Extract the [X, Y] coordinate from the center of the cell holding the provided text.  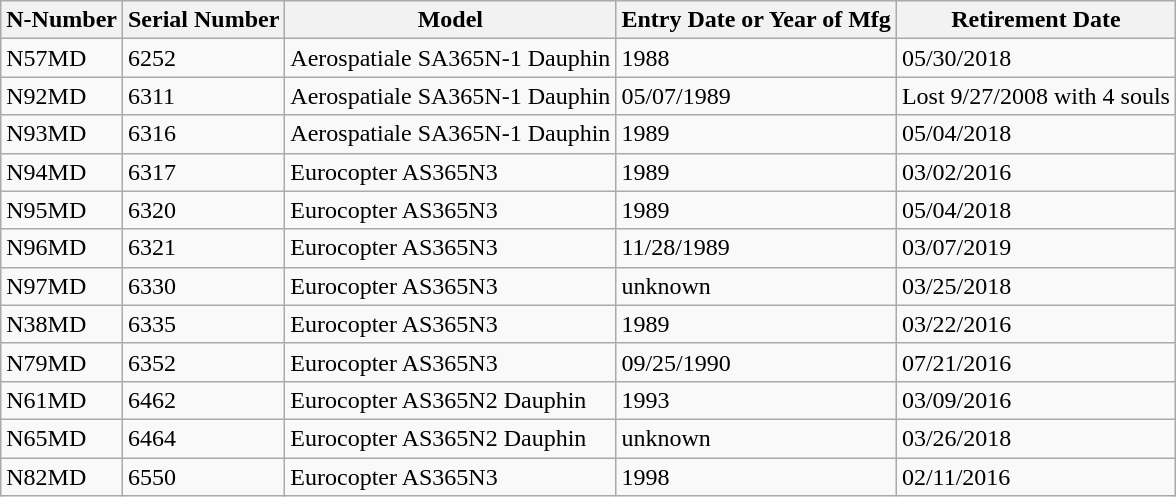
03/22/2016 [1036, 324]
6330 [203, 286]
Retirement Date [1036, 20]
1988 [756, 58]
6252 [203, 58]
02/11/2016 [1036, 477]
N96MD [62, 248]
05/30/2018 [1036, 58]
03/02/2016 [1036, 172]
N-Number [62, 20]
1993 [756, 400]
6464 [203, 438]
1998 [756, 477]
N82MD [62, 477]
N79MD [62, 362]
03/26/2018 [1036, 438]
Model [450, 20]
03/25/2018 [1036, 286]
6462 [203, 400]
N94MD [62, 172]
6317 [203, 172]
N97MD [62, 286]
Lost 9/27/2008 with 4 souls [1036, 96]
07/21/2016 [1036, 362]
N38MD [62, 324]
N65MD [62, 438]
6352 [203, 362]
05/07/1989 [756, 96]
03/09/2016 [1036, 400]
6316 [203, 134]
Serial Number [203, 20]
6321 [203, 248]
03/07/2019 [1036, 248]
6550 [203, 477]
N57MD [62, 58]
6311 [203, 96]
Entry Date or Year of Mfg [756, 20]
N92MD [62, 96]
09/25/1990 [756, 362]
6320 [203, 210]
11/28/1989 [756, 248]
N95MD [62, 210]
N61MD [62, 400]
N93MD [62, 134]
6335 [203, 324]
